Output the [x, y] coordinate of the center of the cell containing the given text.  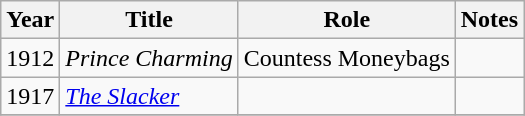
1912 [30, 58]
1917 [30, 96]
Notes [489, 20]
Year [30, 20]
Title [149, 20]
Prince Charming [149, 58]
Role [346, 20]
The Slacker [149, 96]
Countess Moneybags [346, 58]
